Find where the given text appears and provide that cell's center as [x, y] coordinate. 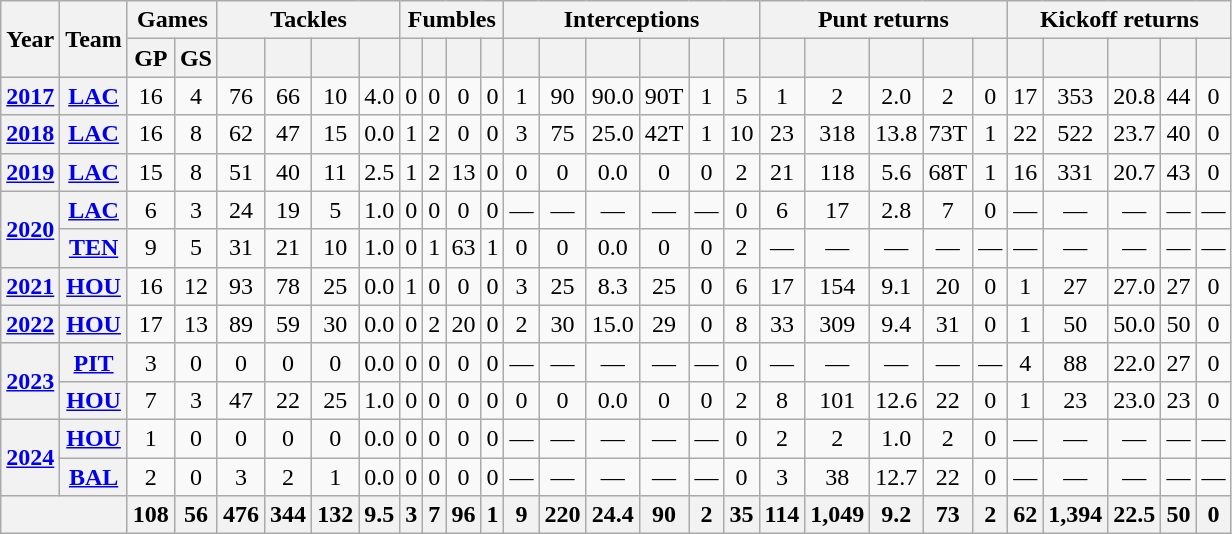
68T [948, 172]
33 [782, 324]
331 [1076, 172]
309 [838, 324]
Team [94, 39]
Kickoff returns [1120, 20]
42T [664, 134]
1,049 [838, 515]
24 [240, 210]
2024 [30, 457]
13.8 [896, 134]
2018 [30, 134]
23.7 [1134, 134]
29 [664, 324]
43 [1178, 172]
8.3 [612, 286]
23.0 [1134, 400]
2.8 [896, 210]
2023 [30, 381]
101 [838, 400]
1,394 [1076, 515]
9.4 [896, 324]
2.5 [380, 172]
PIT [94, 362]
90T [664, 96]
19 [288, 210]
2019 [30, 172]
2020 [30, 229]
88 [1076, 362]
TEN [94, 248]
63 [464, 248]
76 [240, 96]
Year [30, 39]
12.6 [896, 400]
27.0 [1134, 286]
2017 [30, 96]
522 [1076, 134]
108 [150, 515]
22.0 [1134, 362]
11 [336, 172]
15.0 [612, 324]
25.0 [612, 134]
44 [1178, 96]
20.7 [1134, 172]
476 [240, 515]
56 [196, 515]
Games [172, 20]
220 [562, 515]
118 [838, 172]
2021 [30, 286]
2.0 [896, 96]
38 [838, 477]
2022 [30, 324]
73T [948, 134]
5.6 [896, 172]
GP [150, 58]
114 [782, 515]
35 [742, 515]
20.8 [1134, 96]
Fumbles [452, 20]
78 [288, 286]
132 [336, 515]
12 [196, 286]
Punt returns [884, 20]
51 [240, 172]
93 [240, 286]
89 [240, 324]
4.0 [380, 96]
12.7 [896, 477]
9.1 [896, 286]
90.0 [612, 96]
154 [838, 286]
75 [562, 134]
9.2 [896, 515]
GS [196, 58]
Tackles [308, 20]
73 [948, 515]
353 [1076, 96]
59 [288, 324]
50.0 [1134, 324]
318 [838, 134]
9.5 [380, 515]
22.5 [1134, 515]
344 [288, 515]
BAL [94, 477]
96 [464, 515]
66 [288, 96]
Interceptions [632, 20]
24.4 [612, 515]
